Pinpoint the cell where the given text exists, returning its [X, Y] midpoint coordinate. 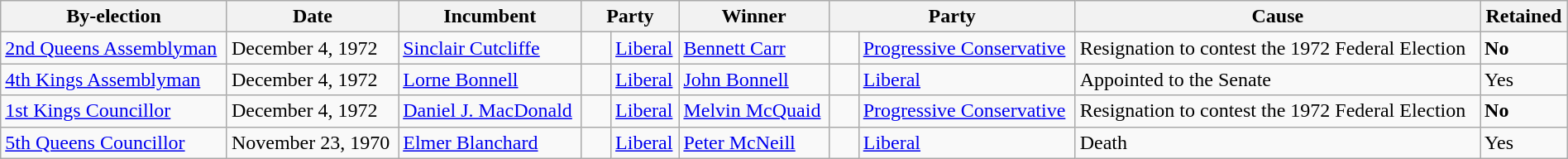
November 23, 1970 [313, 142]
Bennett Carr [754, 48]
Winner [754, 17]
Sinclair Cutcliffe [490, 48]
John Bonnell [754, 79]
2nd Queens Assemblyman [114, 48]
Daniel J. MacDonald [490, 111]
Peter McNeill [754, 142]
1st Kings Councillor [114, 111]
5th Queens Councillor [114, 142]
Lorne Bonnell [490, 79]
Appointed to the Senate [1277, 79]
By-election [114, 17]
Date [313, 17]
Cause [1277, 17]
4th Kings Assemblyman [114, 79]
Death [1277, 142]
Elmer Blanchard [490, 142]
Melvin McQuaid [754, 111]
Retained [1524, 17]
Incumbent [490, 17]
